Output the (X, Y) coordinate of the center of the cell containing the given text.  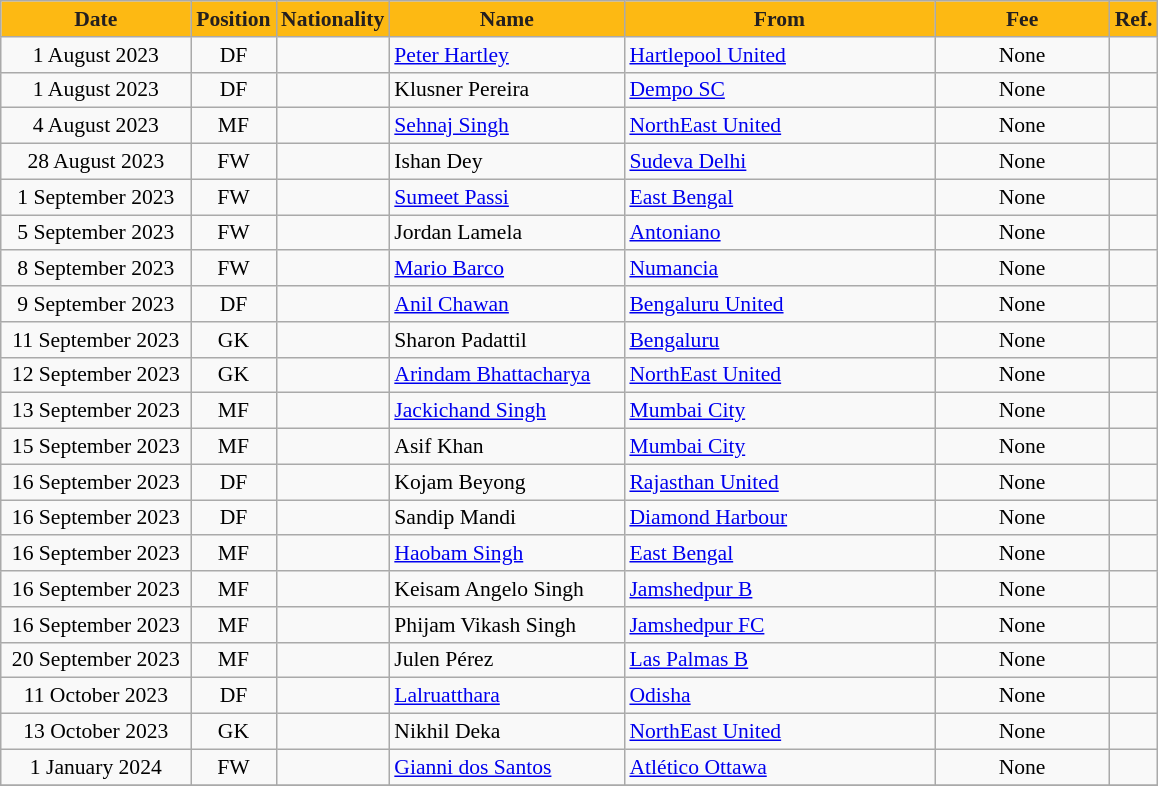
Sumeet Passi (506, 197)
Anil Chawan (506, 304)
Antoniano (779, 233)
Ref. (1134, 19)
13 October 2023 (96, 732)
28 August 2023 (96, 162)
9 September 2023 (96, 304)
Rajasthan United (779, 482)
Numancia (779, 269)
1 September 2023 (96, 197)
Peter Hartley (506, 55)
Arindam Bhattacharya (506, 375)
Julen Pérez (506, 660)
Fee (1022, 19)
Klusner Pereira (506, 90)
Date (96, 19)
5 September 2023 (96, 233)
Nationality (332, 19)
Position (234, 19)
Dempo SC (779, 90)
From (779, 19)
Jamshedpur B (779, 589)
Las Palmas B (779, 660)
8 September 2023 (96, 269)
Sharon Padattil (506, 340)
Diamond Harbour (779, 518)
12 September 2023 (96, 375)
Atlético Ottawa (779, 767)
Hartlepool United (779, 55)
Name (506, 19)
Ishan Dey (506, 162)
Jamshedpur FC (779, 625)
Mario Barco (506, 269)
Sudeva Delhi (779, 162)
Phijam Vikash Singh (506, 625)
Nikhil Deka (506, 732)
Sandip Mandi (506, 518)
4 August 2023 (96, 126)
Bengaluru United (779, 304)
15 September 2023 (96, 447)
11 September 2023 (96, 340)
Sehnaj Singh (506, 126)
Odisha (779, 696)
Asif Khan (506, 447)
20 September 2023 (96, 660)
Kojam Beyong (506, 482)
Bengaluru (779, 340)
13 September 2023 (96, 411)
Jordan Lamela (506, 233)
1 January 2024 (96, 767)
Keisam Angelo Singh (506, 589)
11 October 2023 (96, 696)
Jackichand Singh (506, 411)
Lalruatthara (506, 696)
Haobam Singh (506, 554)
Gianni dos Santos (506, 767)
